Return the [x, y] coordinate for the center point of the cell that contains the specified text.  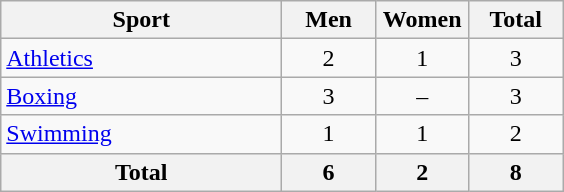
8 [516, 172]
6 [329, 172]
Athletics [142, 58]
Boxing [142, 96]
Swimming [142, 134]
Men [329, 20]
Sport [142, 20]
Women [422, 20]
– [422, 96]
